Identify which cell holds the provided text, then report its [x, y] central coordinate. 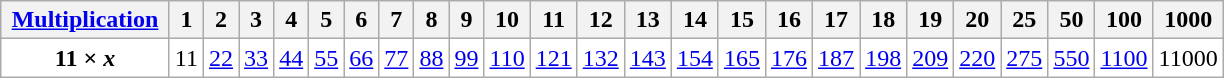
165 [742, 58]
143 [648, 58]
1 [186, 20]
15 [742, 20]
198 [884, 58]
154 [694, 58]
10 [507, 20]
17 [836, 20]
121 [554, 58]
110 [507, 58]
12 [600, 20]
11 × x [86, 58]
25 [1024, 20]
14 [694, 20]
2 [220, 20]
7 [396, 20]
44 [292, 58]
220 [978, 58]
187 [836, 58]
209 [930, 58]
99 [466, 58]
20 [978, 20]
11000 [1188, 58]
8 [432, 20]
550 [1072, 58]
16 [788, 20]
50 [1072, 20]
66 [362, 58]
176 [788, 58]
5 [326, 20]
1100 [1124, 58]
275 [1024, 58]
132 [600, 58]
100 [1124, 20]
4 [292, 20]
88 [432, 58]
6 [362, 20]
9 [466, 20]
55 [326, 58]
1000 [1188, 20]
19 [930, 20]
3 [256, 20]
13 [648, 20]
33 [256, 58]
77 [396, 58]
Multiplication [86, 20]
18 [884, 20]
22 [220, 58]
